Pinpoint the cell where the given text exists, returning its (x, y) midpoint coordinate. 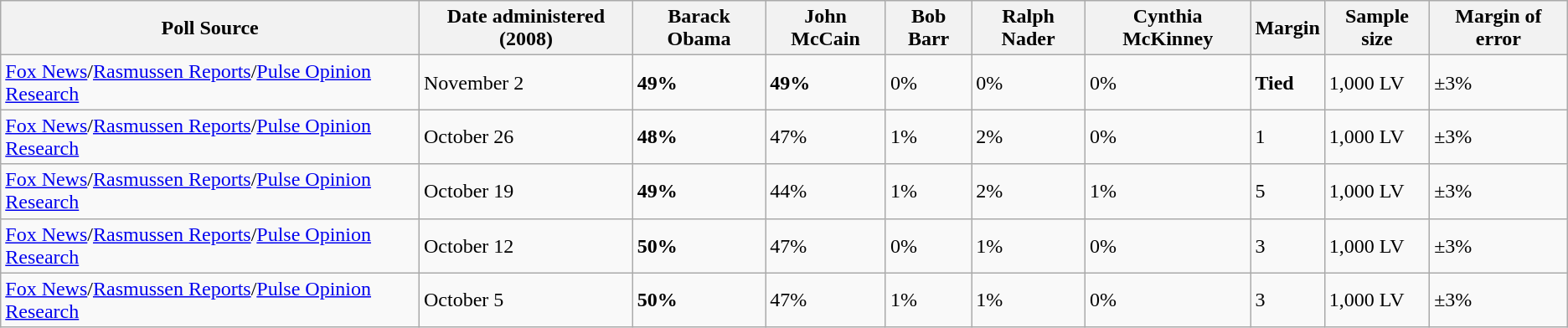
Date administered (2008) (526, 28)
Cynthia McKinney (1168, 28)
October 19 (526, 191)
October 12 (526, 246)
1 (1287, 137)
Tied (1287, 82)
44% (826, 191)
Bob Barr (928, 28)
October 5 (526, 300)
Ralph Nader (1029, 28)
John McCain (826, 28)
Poll Source (210, 28)
5 (1287, 191)
October 26 (526, 137)
Barack Obama (699, 28)
Sample size (1377, 28)
November 2 (526, 82)
Margin of error (1499, 28)
48% (699, 137)
Margin (1287, 28)
